Scan for the cell matching the given text and deliver its [X, Y] coordinate at center. 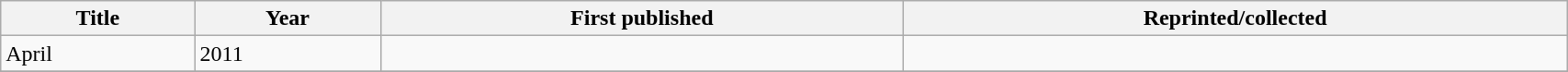
Title [97, 18]
First published [642, 18]
April [97, 54]
2011 [288, 54]
Reprinted/collected [1235, 18]
Year [288, 18]
